Return the [X, Y] coordinate for the center point of the cell that contains the specified text.  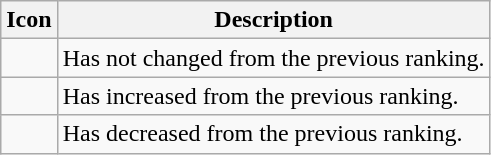
Has increased from the previous ranking. [274, 96]
Has decreased from the previous ranking. [274, 134]
Description [274, 20]
Has not changed from the previous ranking. [274, 58]
Icon [29, 20]
